Pinpoint the cell where the given text exists, returning its (x, y) midpoint coordinate. 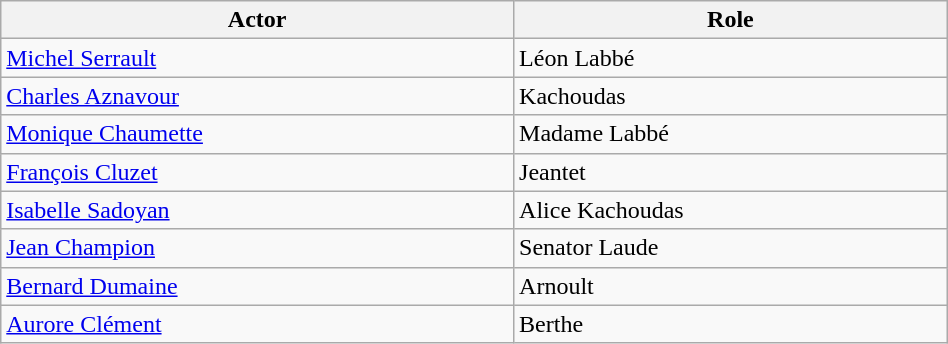
Role (731, 20)
Kachoudas (731, 96)
Jean Champion (258, 248)
Senator Laude (731, 248)
Jeantet (731, 172)
Michel Serrault (258, 58)
Arnoult (731, 286)
Isabelle Sadoyan (258, 210)
Actor (258, 20)
Bernard Dumaine (258, 286)
Léon Labbé (731, 58)
Alice Kachoudas (731, 210)
Monique Chaumette (258, 134)
Aurore Clément (258, 324)
François Cluzet (258, 172)
Berthe (731, 324)
Madame Labbé (731, 134)
Charles Aznavour (258, 96)
